Output the (X, Y) coordinate of the center of the cell containing the given text.  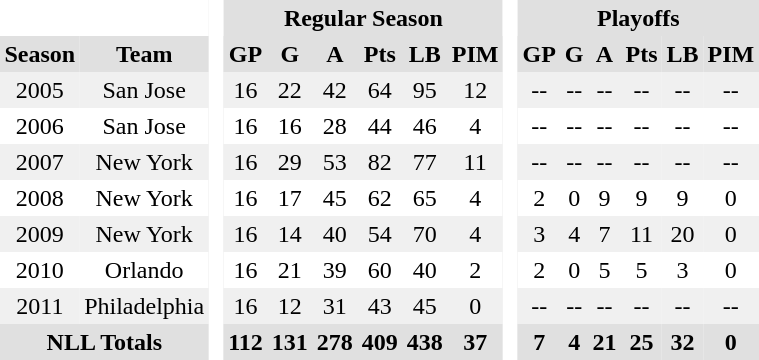
22 (290, 90)
Regular Season (364, 18)
Philadelphia (144, 306)
95 (424, 90)
70 (424, 234)
2008 (40, 198)
2007 (40, 162)
53 (334, 162)
65 (424, 198)
28 (334, 126)
46 (424, 126)
20 (682, 234)
31 (334, 306)
2005 (40, 90)
54 (380, 234)
2009 (40, 234)
Orlando (144, 270)
29 (290, 162)
409 (380, 342)
2011 (40, 306)
62 (380, 198)
39 (334, 270)
438 (424, 342)
2006 (40, 126)
64 (380, 90)
42 (334, 90)
32 (682, 342)
278 (334, 342)
NLL Totals (104, 342)
Team (144, 54)
Season (40, 54)
14 (290, 234)
Playoffs (638, 18)
44 (380, 126)
43 (380, 306)
17 (290, 198)
2010 (40, 270)
37 (475, 342)
82 (380, 162)
131 (290, 342)
112 (246, 342)
77 (424, 162)
60 (380, 270)
25 (642, 342)
